Detect which cell encompasses the target text, then output its [x, y] center coordinate. 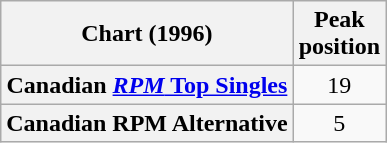
Peakposition [339, 34]
5 [339, 123]
Chart (1996) [147, 34]
Canadian RPM Alternative [147, 123]
Canadian RPM Top Singles [147, 85]
19 [339, 85]
